Return the (x, y) coordinate for the center point of the cell that contains the specified text.  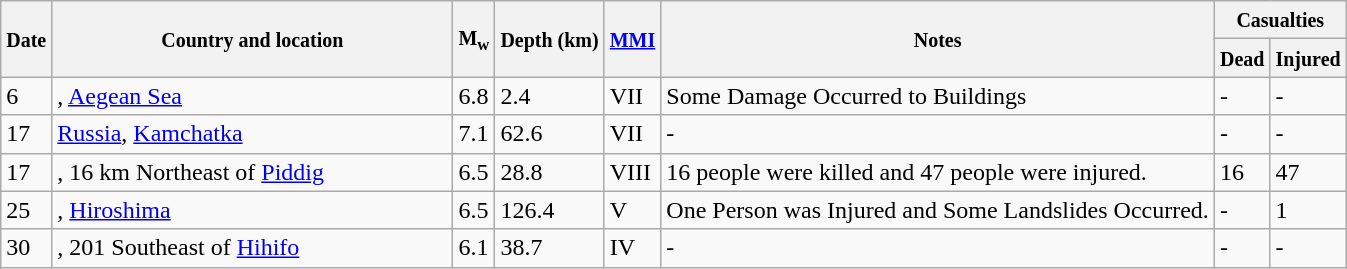
V (632, 210)
Country and location (252, 39)
VIII (632, 172)
IV (632, 248)
, 201 Southeast of Hihifo (252, 248)
Russia, Kamchatka (252, 134)
Injured (1308, 58)
, Hiroshima (252, 210)
38.7 (550, 248)
47 (1308, 172)
MMI (632, 39)
Some Damage Occurred to Buildings (938, 96)
25 (26, 210)
16 people were killed and 47 people were injured. (938, 172)
Casualties (1280, 20)
6 (26, 96)
28.8 (550, 172)
6.1 (474, 248)
126.4 (550, 210)
Date (26, 39)
, Aegean Sea (252, 96)
2.4 (550, 96)
7.1 (474, 134)
One Person was Injured and Some Landslides Occurred. (938, 210)
Notes (938, 39)
30 (26, 248)
62.6 (550, 134)
, 16 km Northeast of Piddig (252, 172)
1 (1308, 210)
Depth (km) (550, 39)
Dead (1242, 58)
6.8 (474, 96)
16 (1242, 172)
Mw (474, 39)
